From the cell containing the given text, extract its center point as [x, y] coordinate. 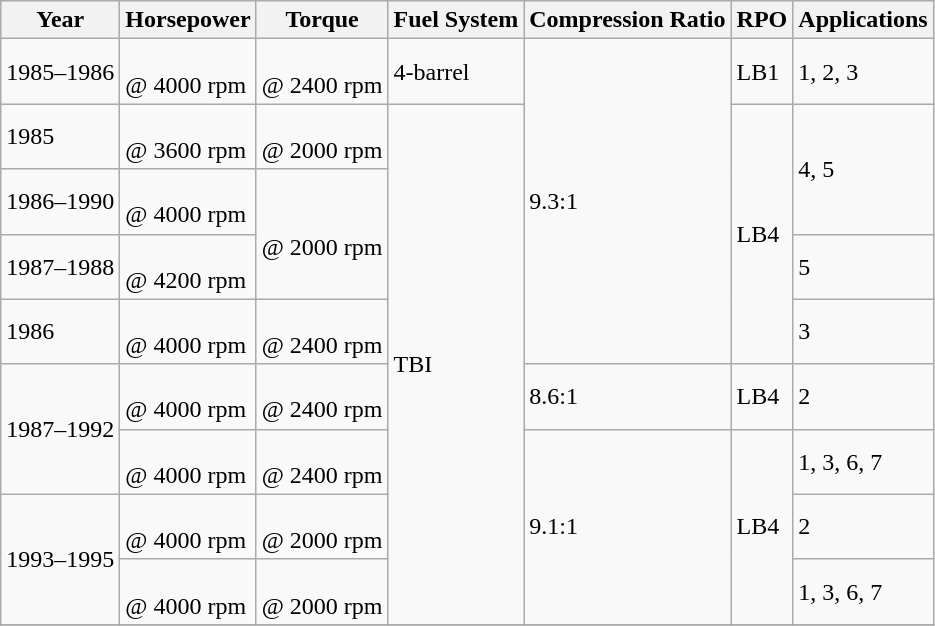
8.6:1 [628, 396]
9.1:1 [628, 526]
@ 4200 rpm [188, 266]
9.3:1 [628, 202]
Year [60, 20]
Torque [322, 20]
TBI [456, 364]
Fuel System [456, 20]
Applications [863, 20]
1987–1992 [60, 429]
Compression Ratio [628, 20]
@ 3600 rpm [188, 136]
3 [863, 332]
1985 [60, 136]
LB1 [762, 72]
4-barrel [456, 72]
1993–1995 [60, 559]
1986–1990 [60, 202]
5 [863, 266]
1985–1986 [60, 72]
1987–1988 [60, 266]
1986 [60, 332]
RPO [762, 20]
4, 5 [863, 169]
1, 2, 3 [863, 72]
Horsepower [188, 20]
